Determine the (X, Y) coordinate at the center of the cell enclosing the given text.  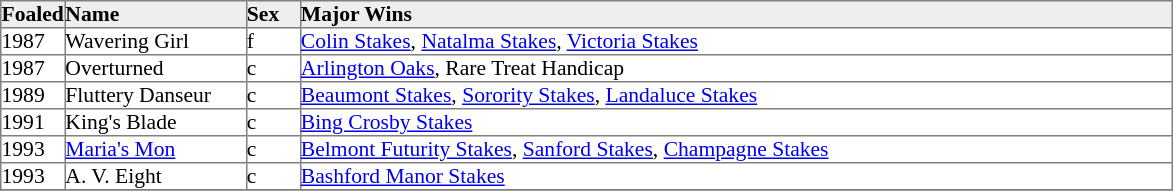
Foaled (33, 14)
Bing Crosby Stakes (736, 122)
Name (156, 14)
Bashford Manor Stakes (736, 176)
Sex (273, 14)
Fluttery Danseur (156, 96)
Arlington Oaks, Rare Treat Handicap (736, 68)
1989 (33, 96)
Major Wins (736, 14)
Beaumont Stakes, Sorority Stakes, Landaluce Stakes (736, 96)
Maria's Mon (156, 150)
f (273, 42)
Colin Stakes, Natalma Stakes, Victoria Stakes (736, 42)
1991 (33, 122)
Overturned (156, 68)
A. V. Eight (156, 176)
Wavering Girl (156, 42)
King's Blade (156, 122)
Belmont Futurity Stakes, Sanford Stakes, Champagne Stakes (736, 150)
